Search for the cell housing the specified text and yield its [x, y] center coordinate. 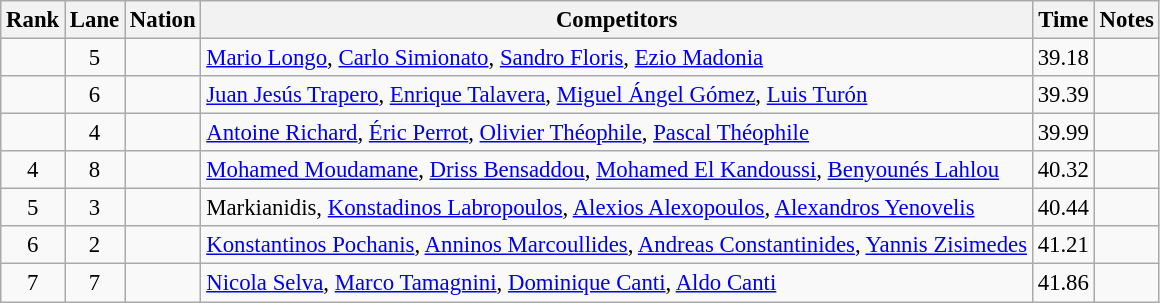
40.44 [1063, 208]
Antoine Richard, Éric Perrot, Olivier Théophile, Pascal Théophile [616, 133]
Notes [1126, 20]
Konstantinos Pochanis, Anninos Marcoullides, Andreas Constantinides, Yannis Zisimedes [616, 245]
Markianidis, Konstadinos Labropoulos, Alexios Alexopoulos, Alexandros Yenovelis [616, 208]
Mohamed Moudamane, Driss Bensaddou, Mohamed El Kandoussi, Benyounés Lahlou [616, 170]
40.32 [1063, 170]
Rank [33, 20]
41.86 [1063, 283]
Juan Jesús Trapero, Enrique Talavera, Miguel Ángel Gómez, Luis Turón [616, 95]
8 [95, 170]
Nicola Selva, Marco Tamagnini, Dominique Canti, Aldo Canti [616, 283]
3 [95, 208]
Competitors [616, 20]
39.18 [1063, 58]
Time [1063, 20]
Mario Longo, Carlo Simionato, Sandro Floris, Ezio Madonia [616, 58]
2 [95, 245]
39.39 [1063, 95]
39.99 [1063, 133]
Nation [163, 20]
41.21 [1063, 245]
Lane [95, 20]
